Detect which cell encompasses the target text, then output its [x, y] center coordinate. 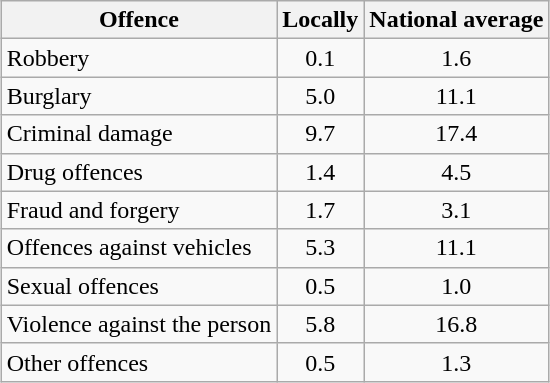
5.0 [320, 96]
Sexual offences [139, 286]
Robbery [139, 58]
1.0 [456, 286]
4.5 [456, 172]
0.1 [320, 58]
17.4 [456, 134]
Offences against vehicles [139, 248]
Offence [139, 20]
16.8 [456, 324]
Violence against the person [139, 324]
1.7 [320, 210]
Criminal damage [139, 134]
Other offences [139, 362]
5.8 [320, 324]
Drug offences [139, 172]
Fraud and forgery [139, 210]
Locally [320, 20]
Burglary [139, 96]
1.3 [456, 362]
1.4 [320, 172]
9.7 [320, 134]
3.1 [456, 210]
1.6 [456, 58]
National average [456, 20]
5.3 [320, 248]
